Search for the cell housing the specified text and yield its (x, y) center coordinate. 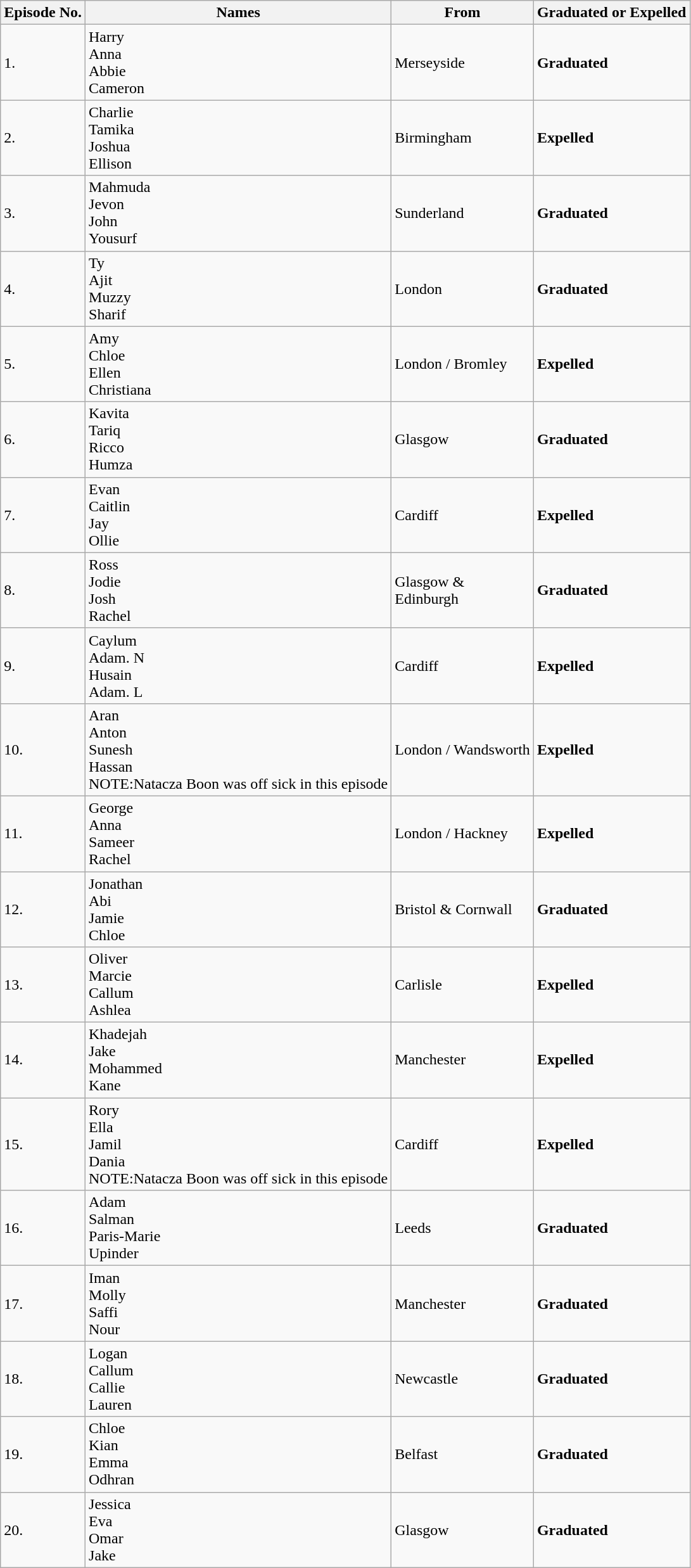
Birmingham (462, 138)
5. (43, 364)
CaylumAdam. NHusainAdam. L (238, 665)
16. (43, 1228)
HarryAnnaAbbieCameron (238, 62)
Newcastle (462, 1379)
EvanCaitlinJayOllie (238, 514)
JonathanAbiJamieChloe (238, 910)
London / Hackney (462, 834)
MahmudaJevonJohnYousurf (238, 213)
15. (43, 1144)
KhadejahJakeMohammedKane (238, 1061)
8. (43, 590)
1. (43, 62)
Episode No. (43, 13)
19. (43, 1455)
From (462, 13)
Sunderland (462, 213)
Carlisle (462, 985)
AdamSalmanParis-MarieUpinder (238, 1228)
ImanMollySaffiNour (238, 1304)
CharlieTamikaJoshuaEllison (238, 138)
9. (43, 665)
14. (43, 1061)
Bristol & Cornwall (462, 910)
London (462, 289)
LoganCallumCallieLauren (238, 1379)
4. (43, 289)
TyAjitMuzzySharif (238, 289)
Glasgow &Edinburgh (462, 590)
17. (43, 1304)
3. (43, 213)
RossJodieJoshRachel (238, 590)
ChloeKianEmmaOdhran (238, 1455)
London / Bromley (462, 364)
KavitaTariqRiccoHumza (238, 440)
Merseyside (462, 62)
13. (43, 985)
11. (43, 834)
6. (43, 440)
AmyChloeEllenChristiana (238, 364)
Graduated or Expelled (612, 13)
JessicaEvaOmarJake (238, 1529)
London / Wandsworth (462, 749)
RoryEllaJamilDaniaNOTE:Natacza Boon was off sick in this episode (238, 1144)
2. (43, 138)
10. (43, 749)
Belfast (462, 1455)
GeorgeAnnaSameerRachel (238, 834)
Leeds (462, 1228)
20. (43, 1529)
OliverMarcieCallumAshlea (238, 985)
Names (238, 13)
12. (43, 910)
7. (43, 514)
AranAntonSuneshHassanNOTE:Natacza Boon was off sick in this episode (238, 749)
18. (43, 1379)
